Scan for the cell matching the given text and deliver its (x, y) coordinate at center. 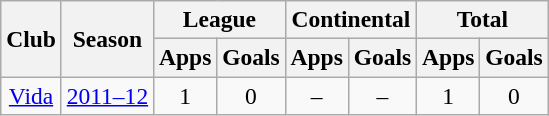
Continental (351, 19)
Club (32, 38)
2011–12 (107, 95)
Total (483, 19)
Season (107, 38)
Vida (32, 95)
League (220, 19)
